Extract the (X, Y) coordinate from the center of the cell holding the provided text.  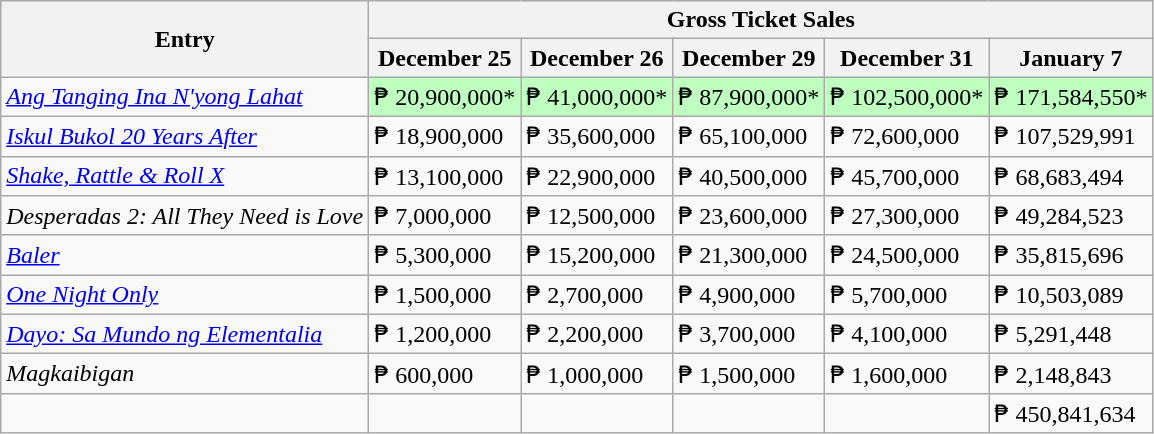
₱ 1,000,000 (597, 374)
₱ 49,284,523 (1071, 216)
₱ 21,300,000 (749, 255)
₱ 23,600,000 (749, 216)
Shake, Rattle & Roll X (185, 176)
December 25 (445, 58)
₱ 4,100,000 (907, 334)
December 29 (749, 58)
₱ 4,900,000 (749, 295)
₱ 5,700,000 (907, 295)
Entry (185, 39)
₱ 102,500,000* (907, 97)
One Night Only (185, 295)
₱ 87,900,000* (749, 97)
₱ 18,900,000 (445, 136)
₱ 3,700,000 (749, 334)
December 26 (597, 58)
₱ 22,900,000 (597, 176)
December 31 (907, 58)
₱ 35,815,696 (1071, 255)
₱ 12,500,000 (597, 216)
₱ 5,300,000 (445, 255)
₱ 10,503,089 (1071, 295)
Magkaibigan (185, 374)
Dayo: Sa Mundo ng Elementalia (185, 334)
₱ 171,584,550* (1071, 97)
₱ 65,100,000 (749, 136)
₱ 107,529,991 (1071, 136)
₱ 5,291,448 (1071, 334)
₱ 1,600,000 (907, 374)
₱ 72,600,000 (907, 136)
₱ 600,000 (445, 374)
₱ 7,000,000 (445, 216)
₱ 450,841,634 (1071, 413)
Baler (185, 255)
Desperadas 2: All They Need is Love (185, 216)
January 7 (1071, 58)
Ang Tanging Ina N'yong Lahat (185, 97)
Iskul Bukol 20 Years After (185, 136)
₱ 68,683,494 (1071, 176)
₱ 1,200,000 (445, 334)
₱ 2,148,843 (1071, 374)
₱ 15,200,000 (597, 255)
₱ 35,600,000 (597, 136)
₱ 40,500,000 (749, 176)
₱ 20,900,000* (445, 97)
Gross Ticket Sales (761, 20)
₱ 2,700,000 (597, 295)
₱ 27,300,000 (907, 216)
₱ 45,700,000 (907, 176)
₱ 24,500,000 (907, 255)
₱ 13,100,000 (445, 176)
₱ 2,200,000 (597, 334)
₱ 41,000,000* (597, 97)
